From the cell containing the given text, extract its center point as [x, y] coordinate. 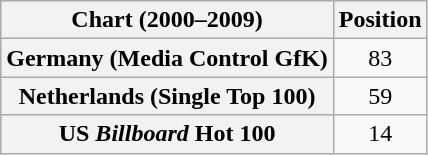
US Billboard Hot 100 [168, 134]
Chart (2000–2009) [168, 20]
14 [380, 134]
83 [380, 58]
59 [380, 96]
Position [380, 20]
Netherlands (Single Top 100) [168, 96]
Germany (Media Control GfK) [168, 58]
